Return the [x, y] coordinate for the center point of the cell that contains the specified text.  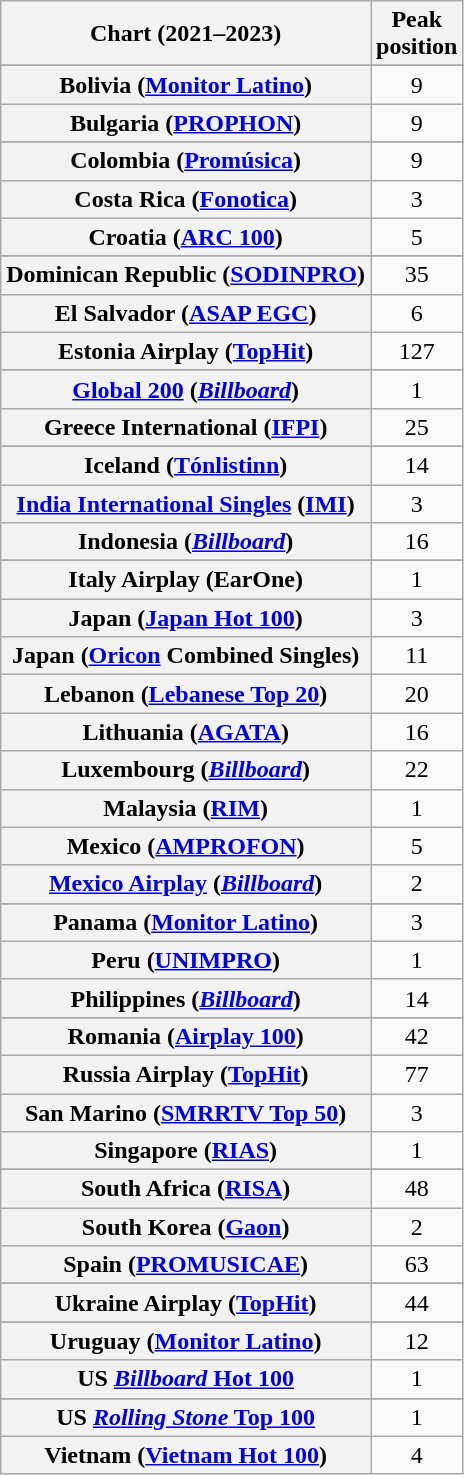
35 [416, 275]
127 [416, 351]
US Rolling Stone Top 100 [186, 1417]
Bolivia (Monitor Latino) [186, 85]
Dominican Republic (SODINPRO) [186, 275]
South Korea (Gaon) [186, 1227]
Peakposition [416, 34]
Lithuania (AGATA) [186, 732]
San Marino (SMRRTV Top 50) [186, 1113]
El Salvador (ASAP EGC) [186, 313]
20 [416, 694]
Uruguay (Monitor Latino) [186, 1341]
Philippines (Billboard) [186, 998]
Bulgaria (PROPHON) [186, 123]
25 [416, 427]
US Billboard Hot 100 [186, 1379]
India International Singles (IMI) [186, 503]
4 [416, 1455]
44 [416, 1303]
63 [416, 1265]
Mexico Airplay (Billboard) [186, 884]
Greece International (IFPI) [186, 427]
11 [416, 656]
48 [416, 1189]
Ukraine Airplay (TopHit) [186, 1303]
Japan (Oricon Combined Singles) [186, 656]
Romania (Airplay 100) [186, 1036]
Malaysia (RIM) [186, 808]
Italy Airplay (EarOne) [186, 580]
Global 200 (Billboard) [186, 389]
Singapore (RIAS) [186, 1151]
Spain (PROMUSICAE) [186, 1265]
42 [416, 1036]
Chart (2021–2023) [186, 34]
12 [416, 1341]
South Africa (RISA) [186, 1189]
Croatia (ARC 100) [186, 237]
Lebanon (Lebanese Top 20) [186, 694]
Luxembourg (Billboard) [186, 770]
Costa Rica (Fonotica) [186, 199]
Estonia Airplay (TopHit) [186, 351]
Japan (Japan Hot 100) [186, 618]
Mexico (AMPROFON) [186, 846]
Peru (UNIMPRO) [186, 960]
Colombia (Promúsica) [186, 161]
Russia Airplay (TopHit) [186, 1074]
Iceland (Tónlistinn) [186, 465]
22 [416, 770]
77 [416, 1074]
Vietnam (Vietnam Hot 100) [186, 1455]
6 [416, 313]
Panama (Monitor Latino) [186, 922]
Indonesia (Billboard) [186, 542]
